Pinpoint the cell where the given text exists, returning its [x, y] midpoint coordinate. 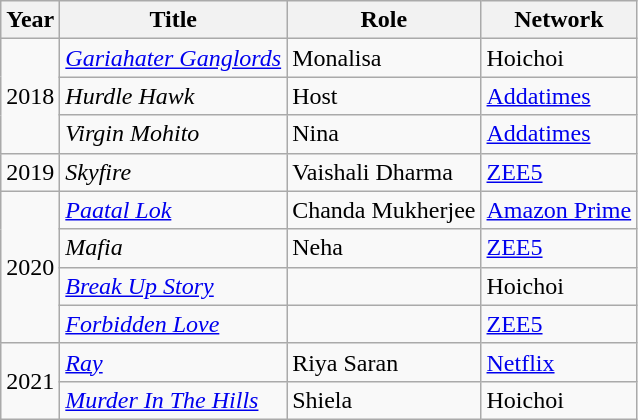
Riya Saran [384, 362]
2018 [30, 96]
Paatal Lok [174, 210]
Amazon Prime [559, 210]
Skyfire [174, 172]
Network [559, 20]
Role [384, 20]
Netflix [559, 362]
Gariahater Ganglords [174, 58]
Year [30, 20]
Virgin Mohito [174, 134]
Host [384, 96]
Nina [384, 134]
Title [174, 20]
Vaishali Dharma [384, 172]
2019 [30, 172]
2021 [30, 381]
Shiela [384, 400]
Murder In The Hills [174, 400]
Ray [174, 362]
Monalisa [384, 58]
Hurdle Hawk [174, 96]
2020 [30, 267]
Chanda Mukherjee [384, 210]
Break Up Story [174, 286]
Forbidden Love [174, 324]
Neha [384, 248]
Mafia [174, 248]
